Extract the [x, y] coordinate from the center of the cell holding the provided text.  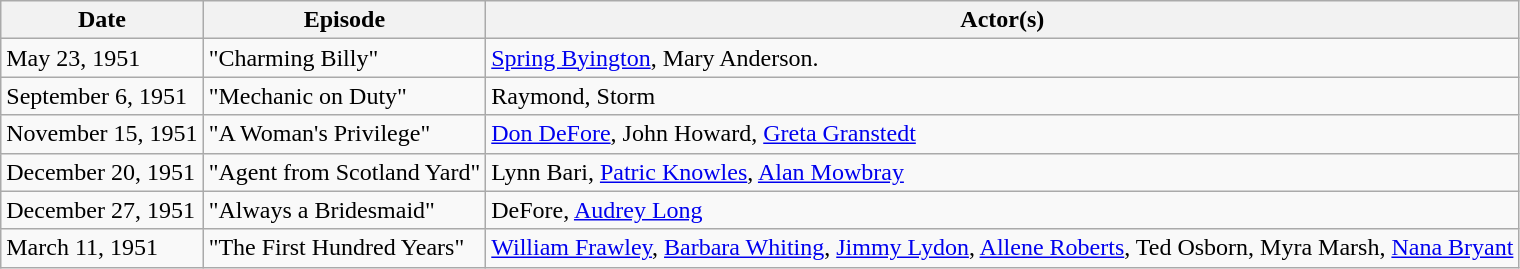
"The First Hundred Years" [344, 248]
"Always a Bridesmaid" [344, 210]
September 6, 1951 [102, 96]
DeFore, Audrey Long [1002, 210]
"A Woman's Privilege" [344, 134]
Lynn Bari, Patric Knowles, Alan Mowbray [1002, 172]
"Charming Billy" [344, 58]
November 15, 1951 [102, 134]
Actor(s) [1002, 20]
Spring Byington, Mary Anderson. [1002, 58]
Date [102, 20]
William Frawley, Barbara Whiting, Jimmy Lydon, Allene Roberts, Ted Osborn, Myra Marsh, Nana Bryant [1002, 248]
Episode [344, 20]
December 20, 1951 [102, 172]
May 23, 1951 [102, 58]
"Mechanic on Duty" [344, 96]
"Agent from Scotland Yard" [344, 172]
Raymond, Storm [1002, 96]
March 11, 1951 [102, 248]
Don DeFore, John Howard, Greta Granstedt [1002, 134]
December 27, 1951 [102, 210]
